Provide the [x, y] coordinate of the cell's center where the given text is located.  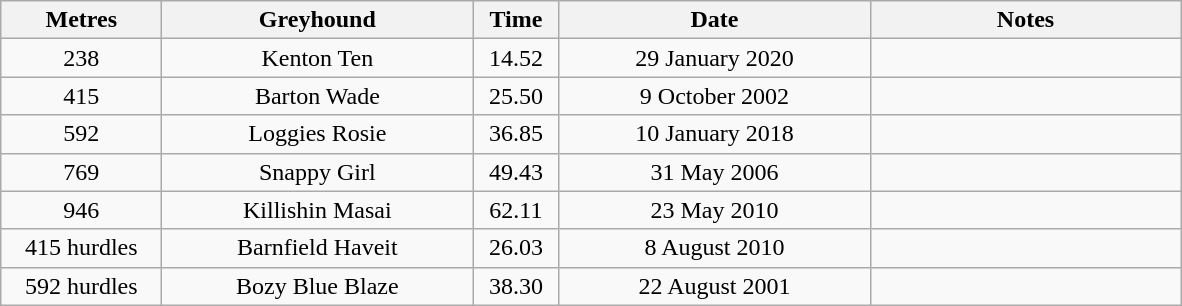
31 May 2006 [714, 172]
9 October 2002 [714, 96]
Barnfield Haveit [318, 248]
Time [516, 20]
Date [714, 20]
Metres [82, 20]
415 hurdles [82, 248]
769 [82, 172]
29 January 2020 [714, 58]
23 May 2010 [714, 210]
238 [82, 58]
25.50 [516, 96]
Snappy Girl [318, 172]
62.11 [516, 210]
14.52 [516, 58]
415 [82, 96]
22 August 2001 [714, 286]
49.43 [516, 172]
Loggies Rosie [318, 134]
38.30 [516, 286]
592 [82, 134]
10 January 2018 [714, 134]
592 hurdles [82, 286]
Bozy Blue Blaze [318, 286]
Killishin Masai [318, 210]
Notes [1026, 20]
36.85 [516, 134]
Kenton Ten [318, 58]
946 [82, 210]
Barton Wade [318, 96]
26.03 [516, 248]
8 August 2010 [714, 248]
Greyhound [318, 20]
